For the text-containing cell, return its midpoint in [X, Y] coordinate format. 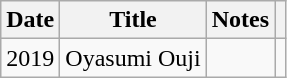
2019 [30, 58]
Date [30, 20]
Notes [240, 20]
Title [133, 20]
Oyasumi Ouji [133, 58]
